Return the (X, Y) coordinate for the center point of the cell that contains the specified text.  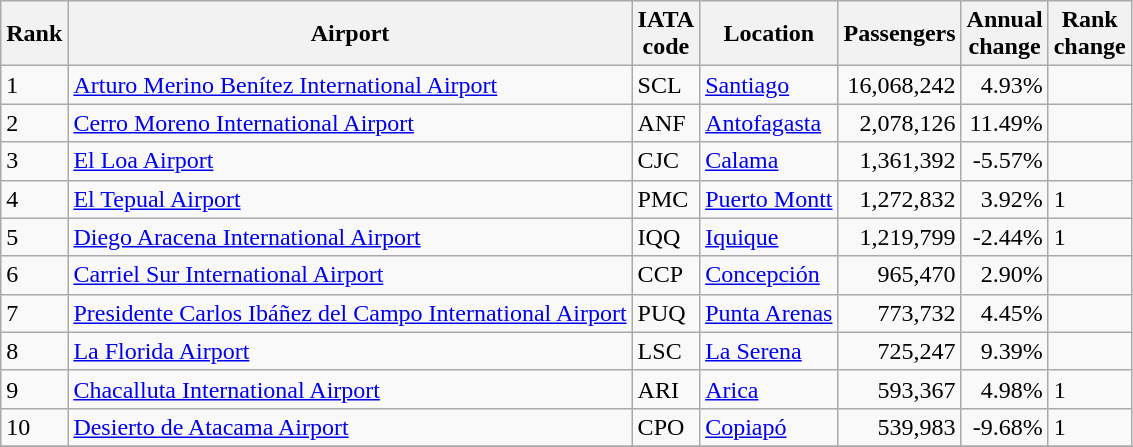
4.98% (1004, 389)
CPO (666, 427)
LSC (666, 351)
Location (769, 34)
Diego Aracena International Airport (350, 237)
-9.68% (1004, 427)
1,361,392 (900, 161)
2 (34, 123)
539,983 (900, 427)
Cerro Moreno International Airport (350, 123)
4.93% (1004, 85)
4.45% (1004, 313)
Rankchange (1090, 34)
Arturo Merino Benítez International Airport (350, 85)
ARI (666, 389)
6 (34, 275)
CJC (666, 161)
965,470 (900, 275)
Desierto de Atacama Airport (350, 427)
2,078,126 (900, 123)
Santiago (769, 85)
3 (34, 161)
7 (34, 313)
La Serena (769, 351)
3.92% (1004, 199)
Airport (350, 34)
725,247 (900, 351)
PUQ (666, 313)
8 (34, 351)
Puerto Montt (769, 199)
El Tepual Airport (350, 199)
2.90% (1004, 275)
5 (34, 237)
Chacalluta International Airport (350, 389)
Presidente Carlos Ibáñez del Campo International Airport (350, 313)
Concepción (769, 275)
Arica (769, 389)
-5.57% (1004, 161)
593,367 (900, 389)
Antofagasta (769, 123)
Copiapó (769, 427)
CCP (666, 275)
PMC (666, 199)
10 (34, 427)
El Loa Airport (350, 161)
16,068,242 (900, 85)
-2.44% (1004, 237)
Iquique (769, 237)
11.49% (1004, 123)
La Florida Airport (350, 351)
Carriel Sur International Airport (350, 275)
Calama (769, 161)
Passengers (900, 34)
SCL (666, 85)
Punta Arenas (769, 313)
9 (34, 389)
4 (34, 199)
1,219,799 (900, 237)
Annualchange (1004, 34)
773,732 (900, 313)
IATAcode (666, 34)
IQQ (666, 237)
1,272,832 (900, 199)
ANF (666, 123)
9.39% (1004, 351)
Rank (34, 34)
